Output the [X, Y] coordinate of the center of the cell containing the given text.  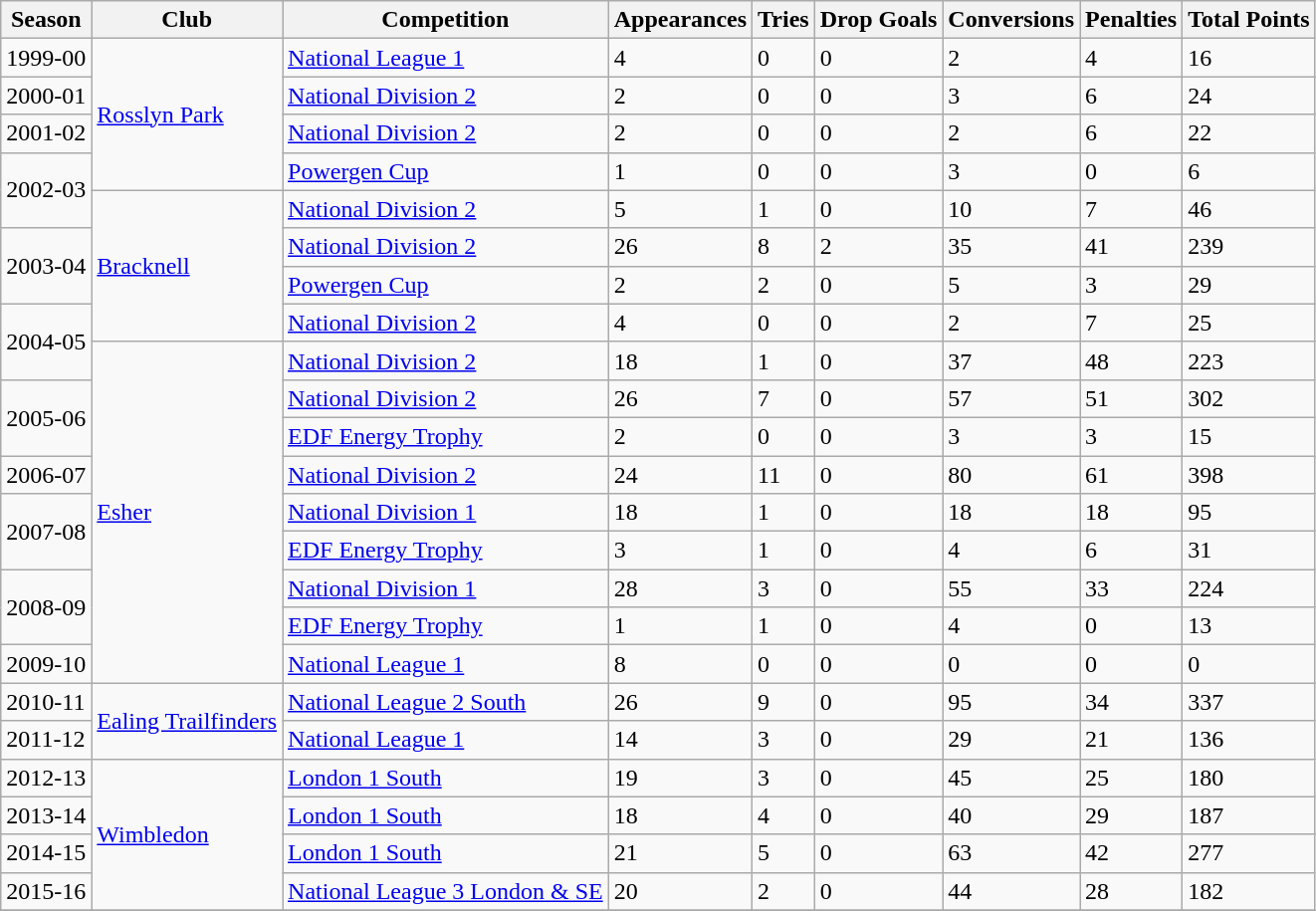
46 [1249, 209]
19 [680, 778]
22 [1249, 133]
10 [1011, 209]
2005-06 [46, 417]
2009-10 [46, 664]
35 [1011, 247]
57 [1011, 398]
Tries [784, 20]
2013-14 [46, 815]
2008-09 [46, 607]
Wimbledon [187, 834]
2004-05 [46, 342]
National League 2 South [446, 702]
33 [1131, 588]
224 [1249, 588]
2007-08 [46, 532]
34 [1131, 702]
1999-00 [46, 58]
182 [1249, 891]
45 [1011, 778]
223 [1249, 360]
13 [1249, 626]
2014-15 [46, 853]
9 [784, 702]
187 [1249, 815]
136 [1249, 740]
Drop Goals [878, 20]
398 [1249, 475]
Club [187, 20]
48 [1131, 360]
20 [680, 891]
National League 3 London & SE [446, 891]
15 [1249, 436]
2015-16 [46, 891]
44 [1011, 891]
63 [1011, 853]
Bracknell [187, 266]
337 [1249, 702]
Appearances [680, 20]
11 [784, 475]
Conversions [1011, 20]
55 [1011, 588]
16 [1249, 58]
2010-11 [46, 702]
239 [1249, 247]
180 [1249, 778]
Rosslyn Park [187, 114]
Season [46, 20]
Penalties [1131, 20]
Total Points [1249, 20]
14 [680, 740]
Ealing Trailfinders [187, 721]
51 [1131, 398]
2002-03 [46, 190]
Esher [187, 512]
2006-07 [46, 475]
2012-13 [46, 778]
2003-04 [46, 266]
41 [1131, 247]
42 [1131, 853]
2011-12 [46, 740]
2001-02 [46, 133]
40 [1011, 815]
Competition [446, 20]
80 [1011, 475]
2000-01 [46, 96]
37 [1011, 360]
61 [1131, 475]
302 [1249, 398]
31 [1249, 551]
277 [1249, 853]
